Return the (x, y) coordinate for the center point of the cell that contains the specified text.  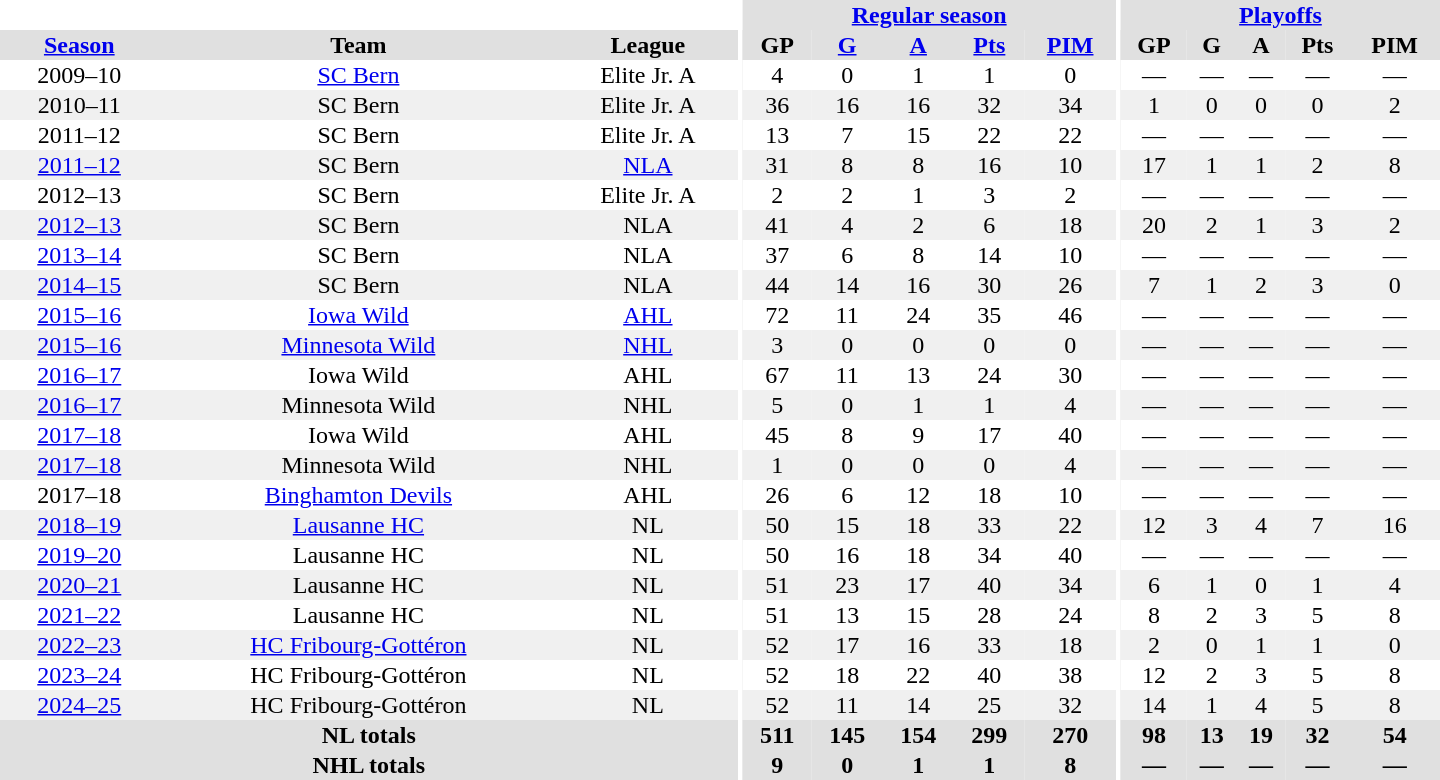
20 (1154, 225)
35 (990, 315)
154 (918, 735)
Binghamton Devils (359, 495)
2018–19 (80, 525)
299 (990, 735)
98 (1154, 735)
145 (848, 735)
2021–22 (80, 615)
25 (990, 705)
19 (1260, 735)
2020–21 (80, 585)
41 (778, 225)
28 (990, 615)
2019–20 (80, 555)
54 (1394, 735)
72 (778, 315)
270 (1070, 735)
2014–15 (80, 285)
2013–14 (80, 255)
NHL totals (368, 765)
511 (778, 735)
44 (778, 285)
League (648, 45)
Season (80, 45)
36 (778, 105)
23 (848, 585)
2022–23 (80, 645)
NL totals (368, 735)
67 (778, 375)
2023–24 (80, 675)
Team (359, 45)
31 (778, 165)
46 (1070, 315)
Regular season (929, 15)
45 (778, 435)
2009–10 (80, 75)
38 (1070, 675)
2010–11 (80, 105)
Playoffs (1280, 15)
37 (778, 255)
2024–25 (80, 705)
